Search for the cell housing the specified text and yield its [X, Y] center coordinate. 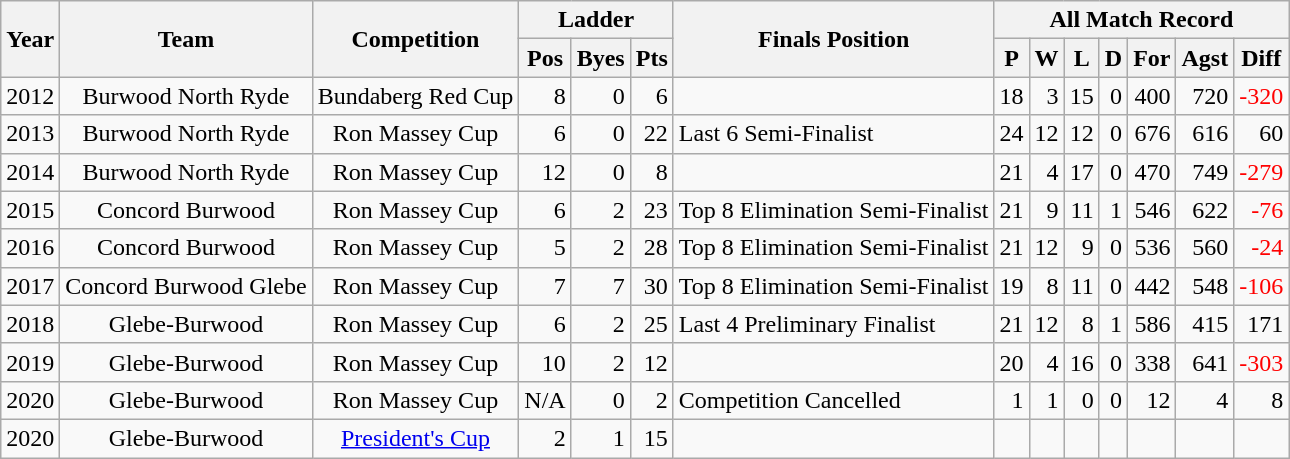
D [1113, 58]
17 [1082, 172]
Last 6 Semi-Finalist [834, 134]
Competition [416, 39]
616 [1205, 134]
Diff [1262, 58]
560 [1205, 248]
586 [1152, 324]
171 [1262, 324]
2015 [30, 210]
2012 [30, 96]
2013 [30, 134]
442 [1152, 286]
16 [1082, 362]
-24 [1262, 248]
President's Cup [416, 438]
Bundaberg Red Cup [416, 96]
Pos [545, 58]
L [1082, 58]
2017 [30, 286]
-320 [1262, 96]
-279 [1262, 172]
60 [1262, 134]
622 [1205, 210]
W [1046, 58]
For [1152, 58]
30 [652, 286]
415 [1205, 324]
Pts [652, 58]
Concord Burwood Glebe [186, 286]
-106 [1262, 286]
Agst [1205, 58]
Finals Position [834, 39]
5 [545, 248]
24 [1012, 134]
Team [186, 39]
2014 [30, 172]
Ladder [596, 20]
536 [1152, 248]
Year [30, 39]
749 [1205, 172]
19 [1012, 286]
2018 [30, 324]
Byes [600, 58]
-76 [1262, 210]
10 [545, 362]
25 [652, 324]
23 [652, 210]
22 [652, 134]
546 [1152, 210]
2019 [30, 362]
18 [1012, 96]
Competition Cancelled [834, 400]
641 [1205, 362]
676 [1152, 134]
28 [652, 248]
720 [1205, 96]
Last 4 Preliminary Finalist [834, 324]
-303 [1262, 362]
338 [1152, 362]
2016 [30, 248]
548 [1205, 286]
20 [1012, 362]
P [1012, 58]
N/A [545, 400]
3 [1046, 96]
All Match Record [1142, 20]
400 [1152, 96]
470 [1152, 172]
